Return the (X, Y) coordinate for the center point of the cell that contains the specified text.  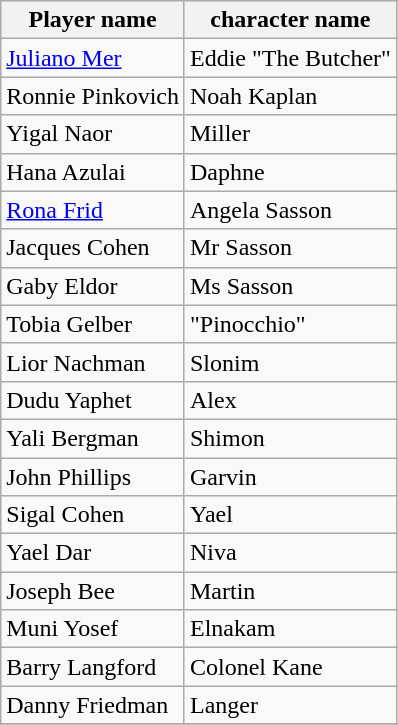
Juliano Mer (93, 58)
Daphne (290, 172)
Hana Azulai (93, 172)
Player name (93, 20)
Yael Dar (93, 553)
Ms Sasson (290, 286)
John Phillips (93, 477)
Noah Kaplan (290, 96)
Muni Yosef (93, 629)
Langer (290, 705)
Yael (290, 515)
Ronnie Pinkovich (93, 96)
Barry Langford (93, 667)
Gaby Eldor (93, 286)
character name (290, 20)
Danny Friedman (93, 705)
Alex (290, 400)
Shimon (290, 438)
Joseph Bee (93, 591)
Slonim (290, 362)
Garvin (290, 477)
Elnakam (290, 629)
"Pinocchio" (290, 324)
Martin (290, 591)
Yigal Naor (93, 134)
Sigal Cohen (93, 515)
Rona Frid (93, 210)
Lior Nachman (93, 362)
Angela Sasson (290, 210)
Mr Sasson (290, 248)
Miller (290, 134)
Colonel Kane (290, 667)
Yali Bergman (93, 438)
Dudu Yaphet (93, 400)
Jacques Cohen (93, 248)
Tobia Gelber (93, 324)
Eddie "The Butcher" (290, 58)
Niva (290, 553)
